Pinpoint the cell where the given text exists, returning its (X, Y) midpoint coordinate. 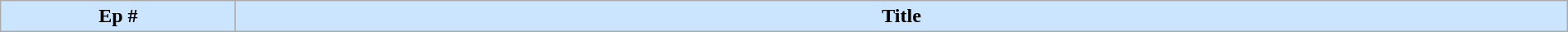
Ep # (118, 16)
Title (901, 16)
